Identify which cell holds the provided text, then report its (x, y) central coordinate. 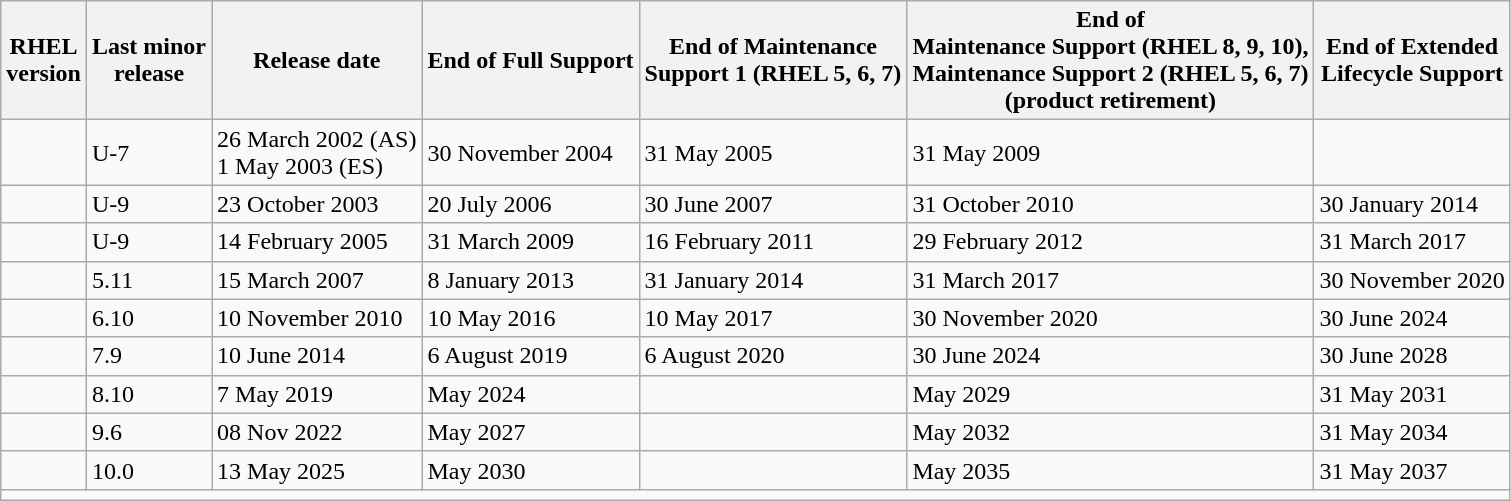
U-7 (148, 152)
May 2024 (530, 394)
26 March 2002 (AS) 1 May 2003 (ES) (317, 152)
6 August 2019 (530, 356)
May 2027 (530, 432)
May 2029 (1110, 394)
Last minorrelease (148, 60)
08 Nov 2022 (317, 432)
30 June 2028 (1412, 356)
End of Full Support (530, 60)
13 May 2025 (317, 470)
14 February 2005 (317, 242)
31 May 2031 (1412, 394)
5.11 (148, 280)
9.6 (148, 432)
31 May 2009 (1110, 152)
10.0 (148, 470)
6.10 (148, 318)
30 November 2004 (530, 152)
10 May 2016 (530, 318)
7.9 (148, 356)
23 October 2003 (317, 204)
May 2032 (1110, 432)
31 October 2010 (1110, 204)
End of MaintenanceSupport 1 (RHEL 5, 6, 7) (773, 60)
31 January 2014 (773, 280)
End of Maintenance Support (RHEL 8, 9, 10), Maintenance Support 2 (RHEL 5, 6, 7) (product retirement) (1110, 60)
7 May 2019 (317, 394)
16 February 2011 (773, 242)
31 March 2009 (530, 242)
29 February 2012 (1110, 242)
31 May 2037 (1412, 470)
Release date (317, 60)
15 March 2007 (317, 280)
10 June 2014 (317, 356)
31 May 2034 (1412, 432)
End of ExtendedLifecycle Support (1412, 60)
10 November 2010 (317, 318)
31 May 2005 (773, 152)
RHELversion (44, 60)
20 July 2006 (530, 204)
8.10 (148, 394)
May 2030 (530, 470)
6 August 2020 (773, 356)
May 2035 (1110, 470)
8 January 2013 (530, 280)
30 January 2014 (1412, 204)
30 June 2007 (773, 204)
10 May 2017 (773, 318)
